Return (x, y) of the center of cell containing provided text 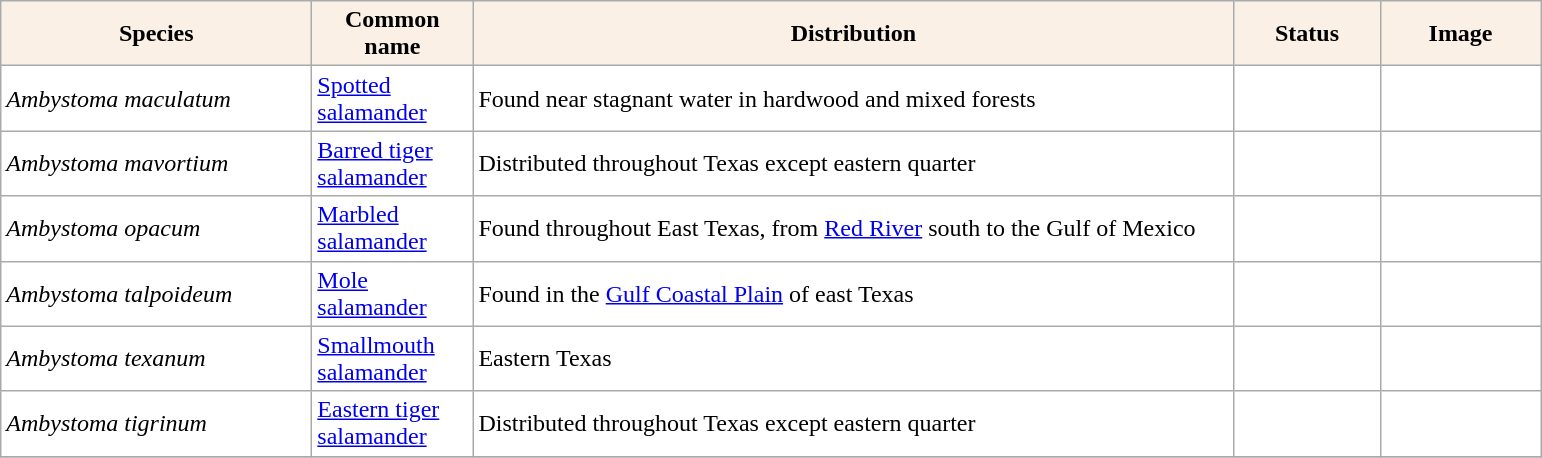
Ambystoma talpoideum (156, 294)
Smallmouth salamander (392, 358)
Barred tiger salamander (392, 164)
Found in the Gulf Coastal Plain of east Texas (854, 294)
Ambystoma opacum (156, 228)
Marbled salamander (392, 228)
Found near stagnant water in hardwood and mixed forests (854, 98)
Ambystoma texanum (156, 358)
Ambystoma maculatum (156, 98)
Ambystoma mavortium (156, 164)
Eastern Texas (854, 358)
Status (1307, 34)
Ambystoma tigrinum (156, 424)
Mole salamander (392, 294)
Distribution (854, 34)
Found throughout East Texas, from Red River south to the Gulf of Mexico (854, 228)
Common name (392, 34)
Species (156, 34)
Image (1460, 34)
Spotted salamander (392, 98)
Eastern tiger salamander (392, 424)
